For the text-containing cell, return its midpoint in (x, y) coordinate format. 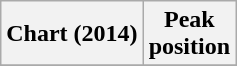
Peakposition (189, 34)
Chart (2014) (72, 34)
